Output the [x, y] coordinate of the center of the cell containing the given text.  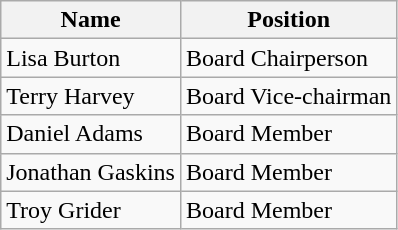
Jonathan Gaskins [91, 172]
Troy Grider [91, 210]
Position [288, 20]
Daniel Adams [91, 134]
Terry Harvey [91, 96]
Lisa Burton [91, 58]
Board Vice-chairman [288, 96]
Name [91, 20]
Board Chairperson [288, 58]
